Pinpoint the cell where the given text exists, returning its [X, Y] midpoint coordinate. 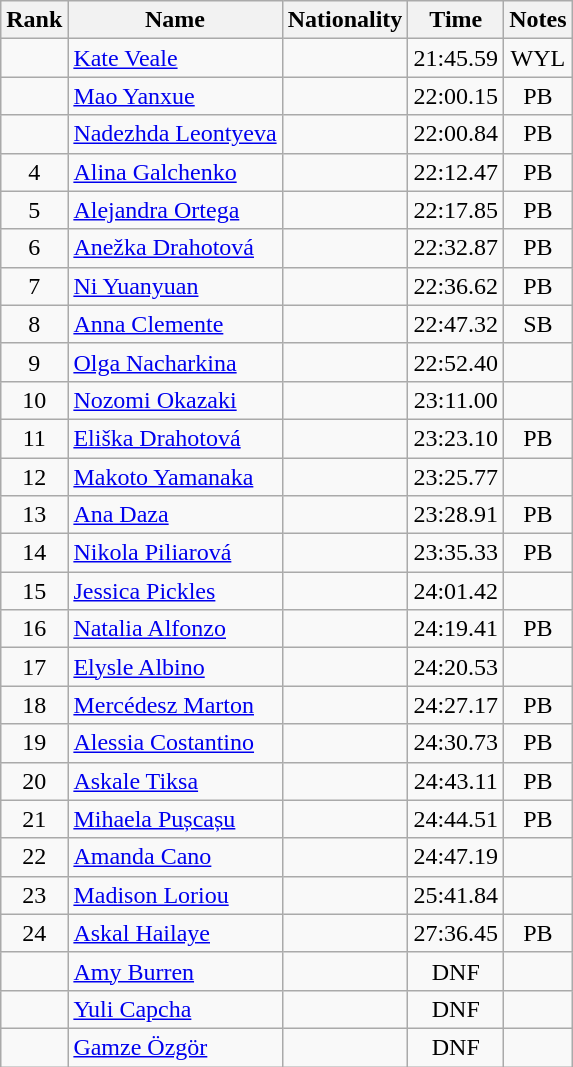
22:12.47 [456, 172]
24:19.41 [456, 629]
22:52.40 [456, 362]
24:44.51 [456, 819]
Time [456, 20]
25:41.84 [456, 895]
Notes [538, 20]
24:43.11 [456, 781]
22:32.87 [456, 248]
13 [34, 515]
7 [34, 286]
Eliška Drahotová [175, 438]
WYL [538, 58]
24:30.73 [456, 743]
Askal Hailaye [175, 933]
20 [34, 781]
Natalia Alfonzo [175, 629]
Mihaela Pușcașu [175, 819]
14 [34, 553]
Gamze Özgör [175, 1047]
23 [34, 895]
21 [34, 819]
8 [34, 324]
Amy Burren [175, 971]
Makoto Yamanaka [175, 477]
4 [34, 172]
12 [34, 477]
11 [34, 438]
Mercédesz Marton [175, 705]
6 [34, 248]
Madison Loriou [175, 895]
Amanda Cano [175, 857]
27:36.45 [456, 933]
24 [34, 933]
SB [538, 324]
15 [34, 591]
21:45.59 [456, 58]
23:11.00 [456, 400]
Anna Clemente [175, 324]
22:00.84 [456, 134]
Nationality [345, 20]
22 [34, 857]
22:00.15 [456, 96]
24:01.42 [456, 591]
Nadezhda Leontyeva [175, 134]
Jessica Pickles [175, 591]
24:47.19 [456, 857]
5 [34, 210]
23:23.10 [456, 438]
Alessia Costantino [175, 743]
Askale Tiksa [175, 781]
Nikola Piliarová [175, 553]
24:20.53 [456, 667]
Anežka Drahotová [175, 248]
Ana Daza [175, 515]
22:36.62 [456, 286]
Nozomi Okazaki [175, 400]
Elysle Albino [175, 667]
23:35.33 [456, 553]
23:25.77 [456, 477]
19 [34, 743]
22:47.32 [456, 324]
Alina Galchenko [175, 172]
Olga Nacharkina [175, 362]
22:17.85 [456, 210]
Kate Veale [175, 58]
Yuli Capcha [175, 1009]
9 [34, 362]
17 [34, 667]
Rank [34, 20]
Ni Yuanyuan [175, 286]
Name [175, 20]
24:27.17 [456, 705]
10 [34, 400]
23:28.91 [456, 515]
Mao Yanxue [175, 96]
Alejandra Ortega [175, 210]
16 [34, 629]
18 [34, 705]
